For the text-containing cell, return its midpoint in (x, y) coordinate format. 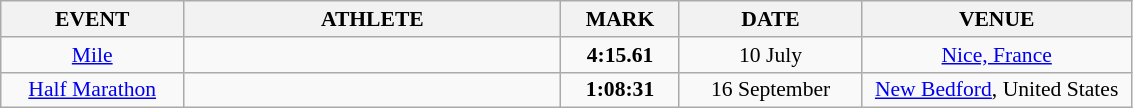
Nice, France (996, 55)
1:08:31 (620, 90)
ATHLETE (372, 19)
New Bedford, United States (996, 90)
16 September (770, 90)
Mile (92, 55)
10 July (770, 55)
4:15.61 (620, 55)
EVENT (92, 19)
VENUE (996, 19)
Half Marathon (92, 90)
MARK (620, 19)
DATE (770, 19)
